Scan for the cell matching the given text and deliver its [x, y] coordinate at center. 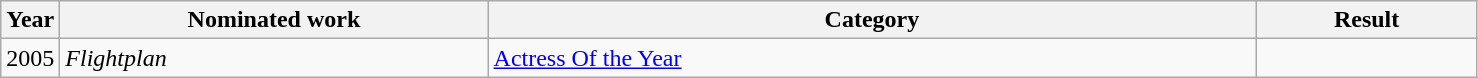
Flightplan [274, 58]
Actress Of the Year [872, 58]
Nominated work [274, 20]
2005 [30, 58]
Category [872, 20]
Year [30, 20]
Result [1366, 20]
